Extract the [x, y] coordinate from the center of the cell holding the provided text.  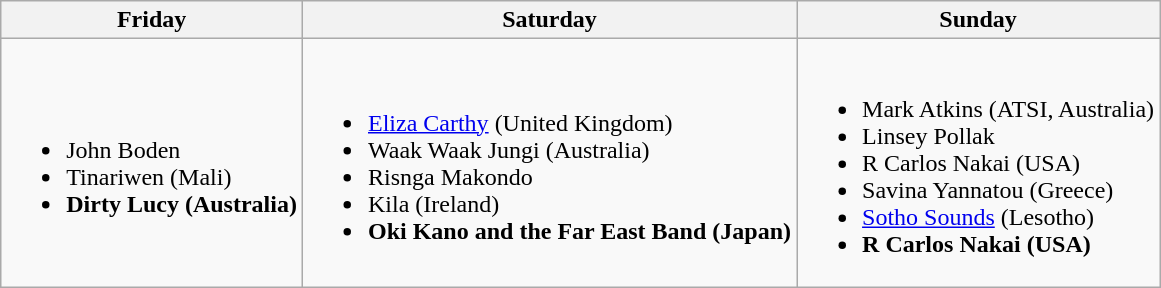
Friday [152, 20]
Sunday [978, 20]
Eliza Carthy (United Kingdom)Waak Waak Jungi (Australia)Risnga MakondoKila (Ireland)Oki Kano and the Far East Band (Japan) [549, 163]
John BodenTinariwen (Mali)Dirty Lucy (Australia) [152, 163]
Mark Atkins (ATSI, Australia)Linsey PollakR Carlos Nakai (USA)Savina Yannatou (Greece)Sotho Sounds (Lesotho)R Carlos Nakai (USA) [978, 163]
Saturday [549, 20]
